Locate the cell with the specified text and output its (X, Y) center coordinate. 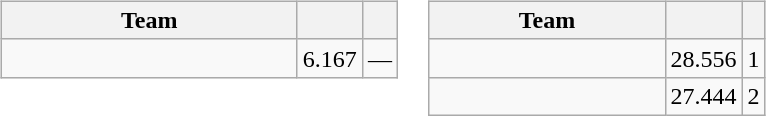
— (380, 58)
27.444 (704, 96)
28.556 (704, 58)
6.167 (330, 58)
1 (754, 58)
2 (754, 96)
